For the text-containing cell, return its midpoint in (X, Y) coordinate format. 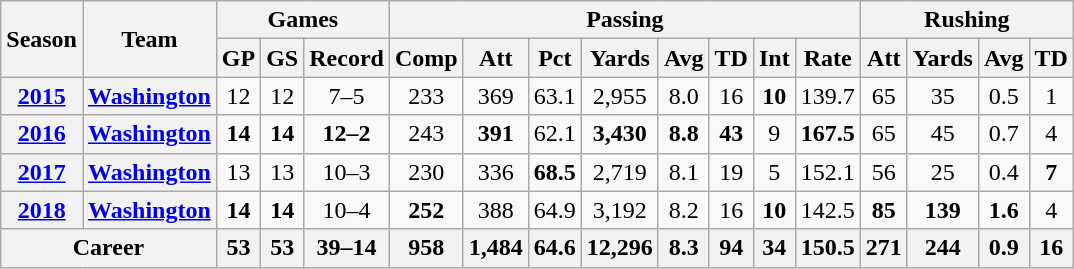
1 (1051, 96)
2017 (42, 172)
142.5 (828, 210)
64.9 (554, 210)
Rushing (966, 20)
34 (774, 248)
0.5 (1004, 96)
Comp (426, 58)
56 (884, 172)
139 (942, 210)
10–3 (347, 172)
10–4 (347, 210)
0.9 (1004, 248)
230 (426, 172)
GS (282, 58)
Games (302, 20)
1.6 (1004, 210)
45 (942, 134)
94 (731, 248)
244 (942, 248)
7 (1051, 172)
2,955 (620, 96)
3,430 (620, 134)
0.7 (1004, 134)
2,719 (620, 172)
39–14 (347, 248)
Pct (554, 58)
64.6 (554, 248)
9 (774, 134)
2018 (42, 210)
243 (426, 134)
252 (426, 210)
8.1 (684, 172)
369 (496, 96)
7–5 (347, 96)
35 (942, 96)
150.5 (828, 248)
8.0 (684, 96)
0.4 (1004, 172)
233 (426, 96)
85 (884, 210)
167.5 (828, 134)
2015 (42, 96)
8.8 (684, 134)
63.1 (554, 96)
1,484 (496, 248)
388 (496, 210)
391 (496, 134)
12,296 (620, 248)
3,192 (620, 210)
Passing (624, 20)
Rate (828, 58)
Season (42, 39)
Team (149, 39)
152.1 (828, 172)
8.2 (684, 210)
336 (496, 172)
Int (774, 58)
19 (731, 172)
62.1 (554, 134)
25 (942, 172)
68.5 (554, 172)
139.7 (828, 96)
43 (731, 134)
8.3 (684, 248)
958 (426, 248)
Record (347, 58)
271 (884, 248)
Career (109, 248)
5 (774, 172)
2016 (42, 134)
GP (238, 58)
12–2 (347, 134)
